Find where the given text appears and provide that cell's center as [x, y] coordinate. 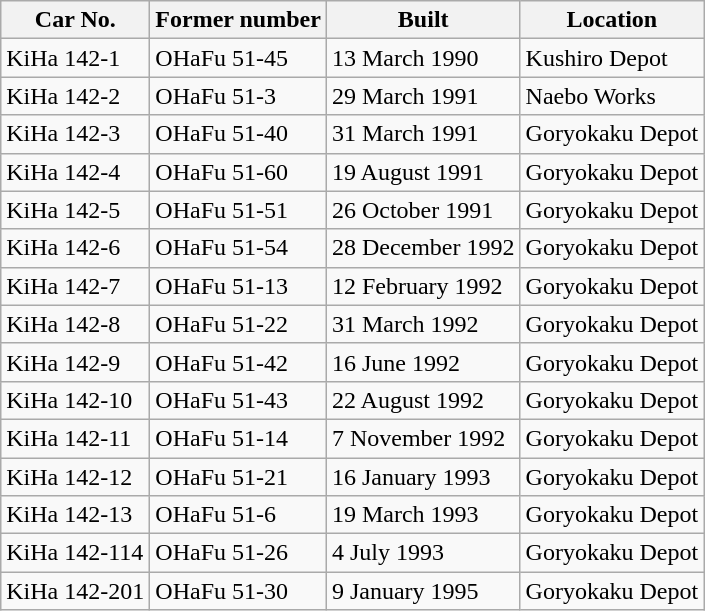
12 February 1992 [423, 286]
4 July 1993 [423, 553]
Naebo Works [612, 96]
OHaFu 51-43 [238, 400]
KiHa 142-2 [76, 96]
16 January 1993 [423, 477]
KiHa 142-4 [76, 172]
OHaFu 51-14 [238, 438]
Built [423, 20]
13 March 1990 [423, 58]
Car No. [76, 20]
OHaFu 51-54 [238, 248]
9 January 1995 [423, 591]
31 March 1992 [423, 324]
OHaFu 51-13 [238, 286]
OHaFu 51-21 [238, 477]
OHaFu 51-51 [238, 210]
OHaFu 51-60 [238, 172]
28 December 1992 [423, 248]
KiHa 142-8 [76, 324]
OHaFu 51-26 [238, 553]
KiHa 142-11 [76, 438]
7 November 1992 [423, 438]
OHaFu 51-45 [238, 58]
OHaFu 51-22 [238, 324]
KiHa 142-201 [76, 591]
KiHa 142-5 [76, 210]
31 March 1991 [423, 134]
19 March 1993 [423, 515]
OHaFu 51-40 [238, 134]
Location [612, 20]
KiHa 142-9 [76, 362]
KiHa 142-13 [76, 515]
26 October 1991 [423, 210]
22 August 1992 [423, 400]
KiHa 142-6 [76, 248]
KiHa 142-114 [76, 553]
KiHa 142-1 [76, 58]
19 August 1991 [423, 172]
KiHa 142-3 [76, 134]
Former number [238, 20]
KiHa 142-7 [76, 286]
16 June 1992 [423, 362]
Kushiro Depot [612, 58]
OHaFu 51-30 [238, 591]
29 March 1991 [423, 96]
OHaFu 51-6 [238, 515]
KiHa 142-10 [76, 400]
KiHa 142-12 [76, 477]
OHaFu 51-3 [238, 96]
OHaFu 51-42 [238, 362]
